Return [x, y] of the center of cell containing provided text 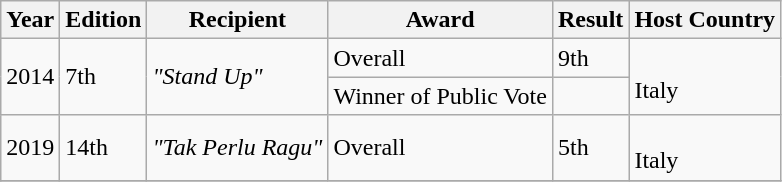
Host Country [705, 20]
5th [590, 148]
2019 [30, 148]
"Stand Up" [238, 77]
Award [440, 20]
14th [104, 148]
Year [30, 20]
Result [590, 20]
7th [104, 77]
Winner of Public Vote [440, 96]
9th [590, 58]
Recipient [238, 20]
Edition [104, 20]
2014 [30, 77]
"Tak Perlu Ragu" [238, 148]
